Output the [X, Y] coordinate of the center of the cell containing the given text.  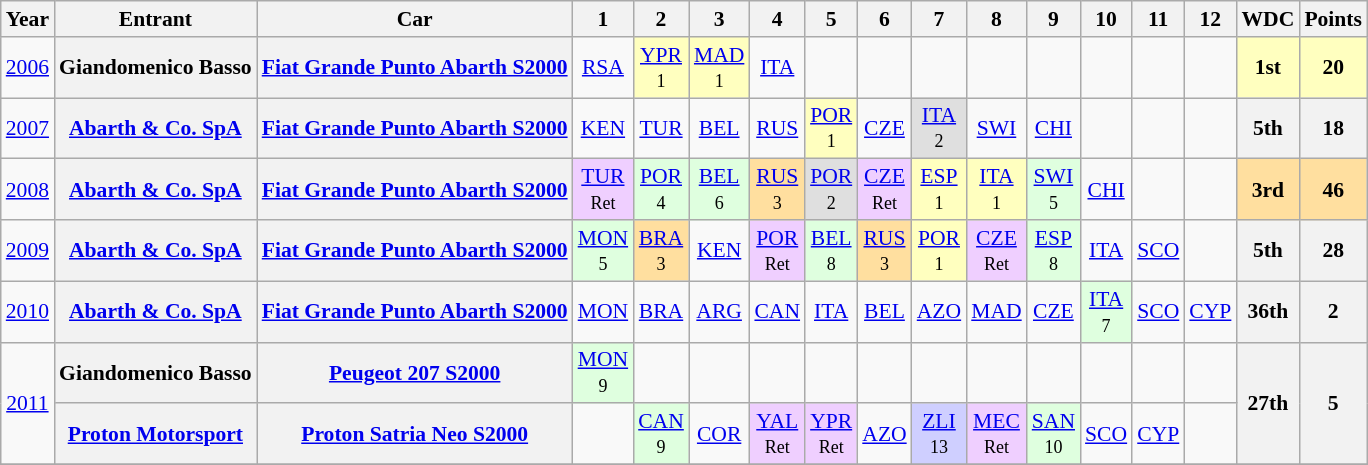
RUS [777, 128]
Peugeot 207 S2000 [415, 372]
4 [777, 19]
Car [415, 19]
2007 [28, 128]
SWI5 [1054, 190]
ARG [720, 312]
36th [1268, 312]
BEL8 [831, 250]
8 [996, 19]
ZLI 13 [939, 434]
MON [604, 312]
TUR [661, 128]
POR2 [831, 190]
WDC [1268, 19]
TURRet [604, 190]
ESP8 [1054, 250]
11 [1158, 19]
COR [720, 434]
CAN 9 [661, 434]
YAL Ret [777, 434]
MAD1 [720, 68]
BRA [661, 312]
2011 [28, 403]
YPR Ret [831, 434]
RSA [604, 68]
BRA3 [661, 250]
BEL6 [720, 190]
20 [1333, 68]
2008 [28, 190]
18 [1333, 128]
PORRet [777, 250]
7 [939, 19]
ITA 7 [1106, 312]
Proton Satria Neo S2000 [415, 434]
SAN 10 [1054, 434]
2009 [28, 250]
MEC Ret [996, 434]
MON5 [604, 250]
10 [1106, 19]
2006 [28, 68]
POR4 [661, 190]
28 [1333, 250]
3rd [1268, 190]
Points [1333, 19]
27th [1268, 403]
MAD [996, 312]
46 [1333, 190]
2010 [28, 312]
ESP1 [939, 190]
ITA2 [939, 128]
Year [28, 19]
1 [604, 19]
YPR1 [661, 68]
SWI [996, 128]
12 [1210, 19]
1st [1268, 68]
CAN [777, 312]
ITA1 [996, 190]
9 [1054, 19]
MON 9 [604, 372]
Entrant [156, 19]
Proton Motorsport [156, 434]
6 [884, 19]
3 [720, 19]
